Pinpoint the cell where the given text exists, returning its (x, y) midpoint coordinate. 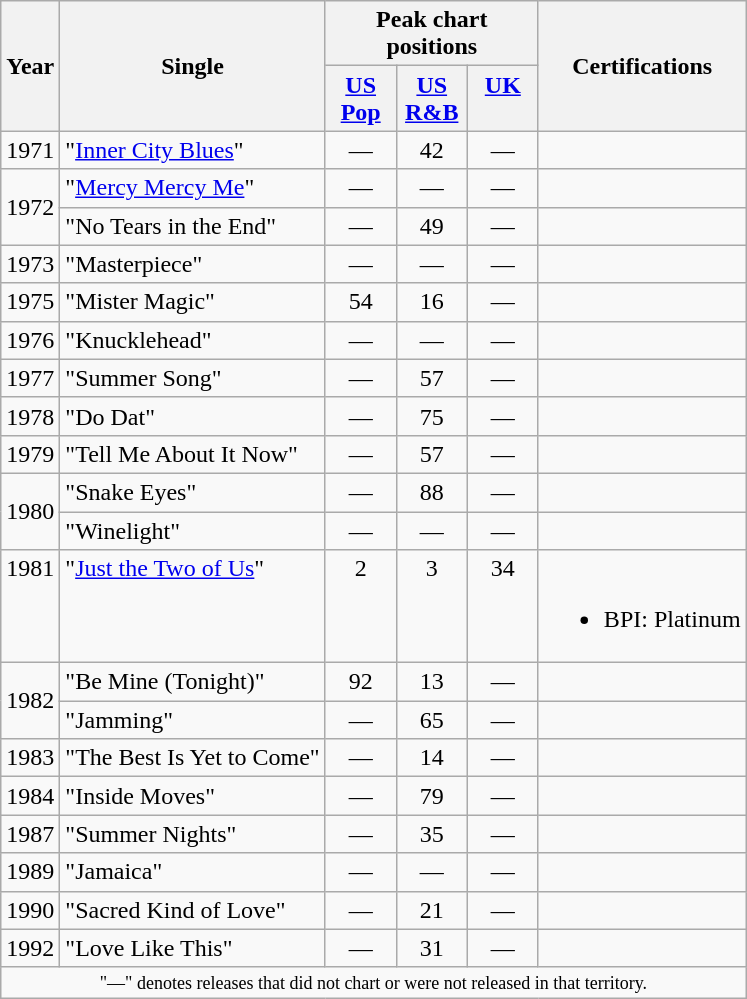
"Summer Nights" (192, 834)
1973 (30, 264)
"Jamming" (192, 720)
1987 (30, 834)
1980 (30, 511)
US Pop (360, 98)
92 (360, 682)
14 (432, 758)
Year (30, 66)
1975 (30, 302)
88 (432, 492)
"Love Like This" (192, 948)
21 (432, 910)
"No Tears in the End" (192, 226)
"The Best Is Yet to Come" (192, 758)
"Mister Magic" (192, 302)
"Tell Me About It Now" (192, 454)
13 (432, 682)
1984 (30, 796)
"Inner City Blues" (192, 150)
BPI: Platinum (642, 606)
UK (502, 98)
34 (502, 606)
"Sacred Kind of Love" (192, 910)
2 (360, 606)
16 (432, 302)
"—" denotes releases that did not chart or were not released in that territory. (374, 982)
"Winelight" (192, 531)
1981 (30, 606)
1972 (30, 207)
1983 (30, 758)
"Snake Eyes" (192, 492)
"Do Dat" (192, 416)
"Just the Two of Us" (192, 606)
"Masterpiece" (192, 264)
"Jamaica" (192, 872)
35 (432, 834)
1971 (30, 150)
1990 (30, 910)
"Knucklehead" (192, 340)
"Inside Moves" (192, 796)
3 (432, 606)
1978 (30, 416)
1982 (30, 701)
"Summer Song" (192, 378)
75 (432, 416)
1992 (30, 948)
65 (432, 720)
54 (360, 302)
Single (192, 66)
Peak chart positions (432, 34)
42 (432, 150)
31 (432, 948)
"Be Mine (Tonight)" (192, 682)
"Mercy Mercy Me" (192, 188)
1989 (30, 872)
49 (432, 226)
US R&B (432, 98)
Certifications (642, 66)
79 (432, 796)
1976 (30, 340)
1979 (30, 454)
1977 (30, 378)
